For the text-containing cell, return its midpoint in [x, y] coordinate format. 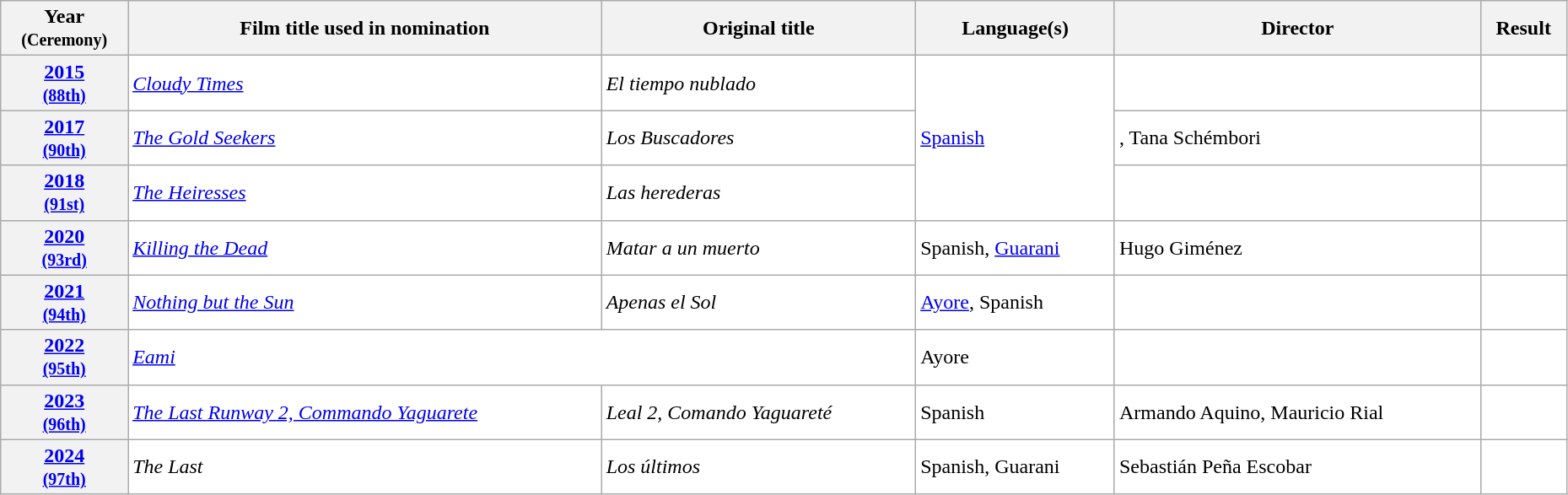
Result [1523, 29]
Hugo Giménez [1297, 248]
2021(94th) [64, 302]
2018(91st) [64, 192]
, Tana Schémbori [1297, 138]
Las herederas [759, 192]
Original title [759, 29]
2024(97th) [64, 467]
Director [1297, 29]
The Gold Seekers [364, 138]
2023(96th) [64, 412]
Film title used in nomination [364, 29]
El tiempo nublado [759, 83]
Matar a un muerto [759, 248]
2022(95th) [64, 358]
Leal 2, Comando Yaguareté [759, 412]
Language(s) [1016, 29]
Cloudy Times [364, 83]
The Last Runway 2, Commando Yaguarete [364, 412]
Los Buscadores [759, 138]
Apenas el Sol [759, 302]
The Last [364, 467]
2017(90th) [64, 138]
Armando Aquino, Mauricio Rial [1297, 412]
Los últimos [759, 467]
Nothing but the Sun [364, 302]
Ayore [1016, 358]
The Heiresses [364, 192]
Year(Ceremony) [64, 29]
Sebastián Peña Escobar [1297, 467]
Ayore, Spanish [1016, 302]
Killing the Dead [364, 248]
2020(93rd) [64, 248]
Eami [522, 358]
2015(88th) [64, 83]
